Find where the given text appears and provide that cell's center as [X, Y] coordinate. 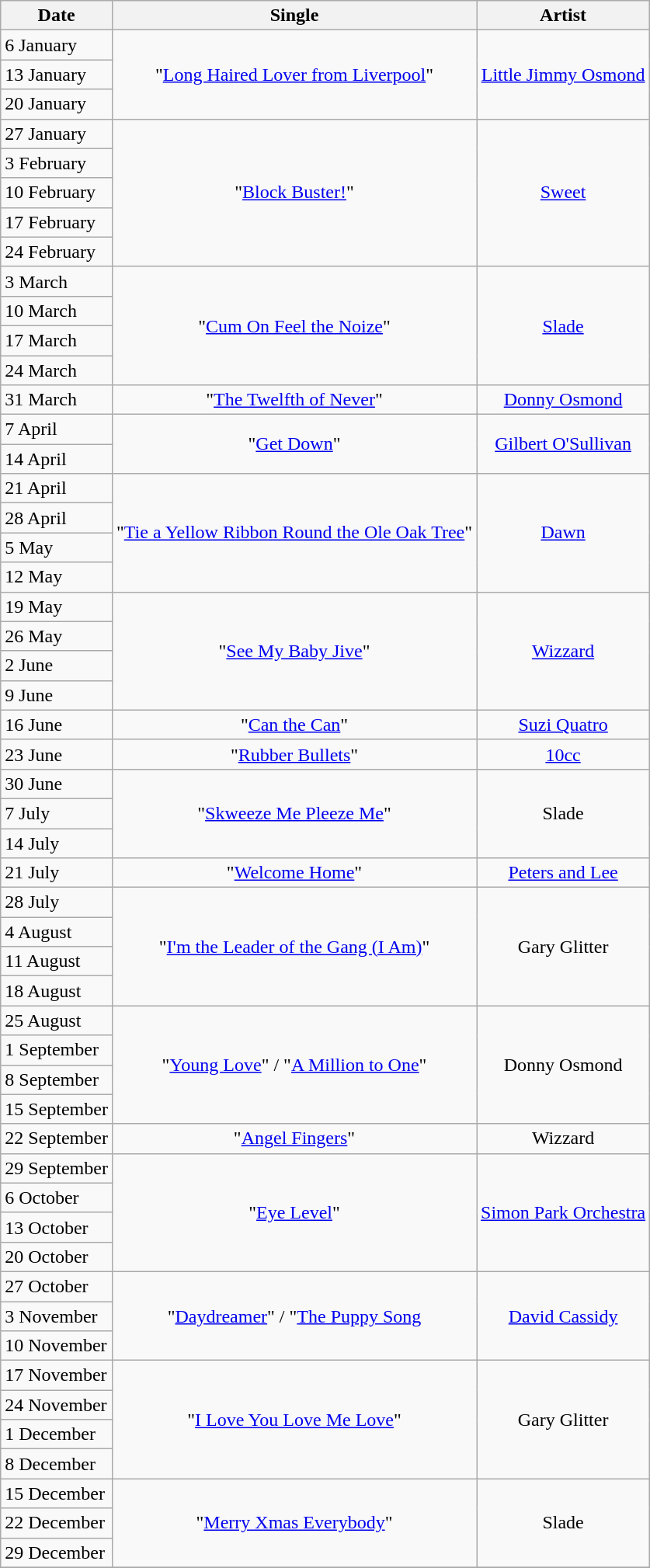
6 January [57, 45]
25 August [57, 1020]
17 November [57, 1375]
"Can the Can" [294, 725]
3 March [57, 281]
"Eye Level" [294, 1212]
3 November [57, 1316]
13 January [57, 75]
Sweet [564, 193]
18 August [57, 991]
21 July [57, 873]
"Get Down" [294, 444]
6 October [57, 1198]
10 November [57, 1346]
"Cum On Feel the Noize" [294, 325]
Peters and Lee [564, 873]
"Angel Fingers" [294, 1139]
7 July [57, 813]
"Rubber Bullets" [294, 754]
"I'm the Leader of the Gang (I Am)" [294, 947]
29 December [57, 1552]
Suzi Quatro [564, 725]
Gilbert O'Sullivan [564, 444]
1 December [57, 1434]
1 September [57, 1050]
Date [57, 16]
16 June [57, 725]
24 November [57, 1405]
"The Twelfth of Never" [294, 400]
Artist [564, 16]
28 July [57, 902]
"Block Buster!" [294, 193]
10 March [57, 311]
"Merry Xmas Everybody" [294, 1523]
9 June [57, 695]
"I Love You Love Me Love" [294, 1420]
5 May [57, 548]
Simon Park Orchestra [564, 1212]
17 March [57, 340]
20 October [57, 1257]
19 May [57, 607]
15 September [57, 1109]
10cc [564, 754]
Single [294, 16]
28 April [57, 518]
22 September [57, 1139]
"See My Baby Jive" [294, 651]
3 February [57, 163]
27 October [57, 1286]
21 April [57, 488]
"Daydreamer" / "The Puppy Song [294, 1316]
24 March [57, 370]
"Welcome Home" [294, 873]
26 May [57, 636]
15 December [57, 1493]
Dawn [564, 533]
29 September [57, 1168]
14 April [57, 459]
"Tie a Yellow Ribbon Round the Ole Oak Tree" [294, 533]
23 June [57, 754]
24 February [57, 252]
David Cassidy [564, 1316]
17 February [57, 222]
8 September [57, 1080]
"Long Haired Lover from Liverpool" [294, 75]
13 October [57, 1227]
31 March [57, 400]
"Skweeze Me Pleeze Me" [294, 813]
14 July [57, 843]
30 June [57, 784]
20 January [57, 104]
4 August [57, 932]
Little Jimmy Osmond [564, 75]
11 August [57, 961]
2 June [57, 666]
"Young Love" / "A Million to One" [294, 1065]
10 February [57, 193]
22 December [57, 1523]
7 April [57, 429]
27 January [57, 134]
12 May [57, 577]
8 December [57, 1464]
